From the cell containing the given text, extract its center point as (X, Y) coordinate. 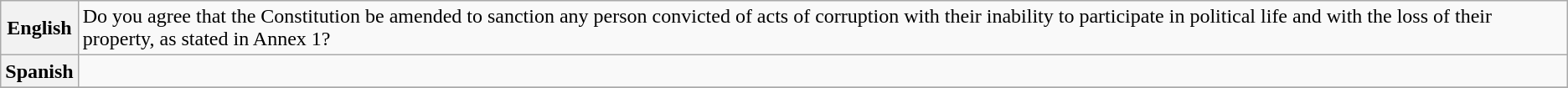
English (39, 28)
Spanish (39, 71)
